Output the [X, Y] coordinate of the center of the cell containing the given text.  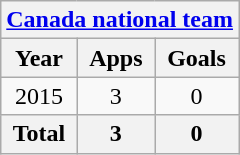
Goals [197, 58]
Apps [116, 58]
2015 [39, 96]
Canada national team [120, 20]
Total [39, 134]
Year [39, 58]
